Capture the cell that displays the provided text and extract its [x, y] central coordinate. 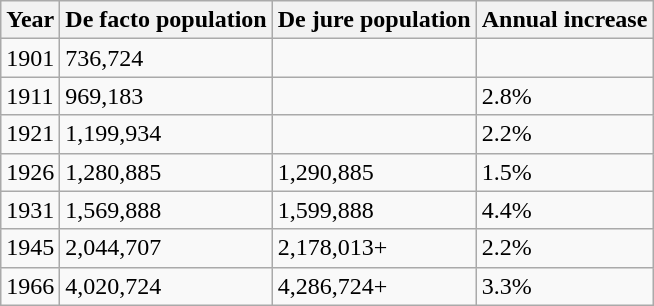
1,290,885 [374, 172]
De jure population [374, 20]
4,020,724 [166, 286]
1,199,934 [166, 134]
1,280,885 [166, 172]
De facto population [166, 20]
1911 [30, 96]
4.4% [564, 210]
1,599,888 [374, 210]
2,044,707 [166, 248]
1966 [30, 286]
2.8% [564, 96]
1901 [30, 58]
736,724 [166, 58]
1926 [30, 172]
3.3% [564, 286]
1.5% [564, 172]
4,286,724+ [374, 286]
Annual increase [564, 20]
969,183 [166, 96]
1945 [30, 248]
2,178,013+ [374, 248]
1931 [30, 210]
1,569,888 [166, 210]
1921 [30, 134]
Year [30, 20]
